Scan for the cell matching the given text and deliver its (X, Y) coordinate at center. 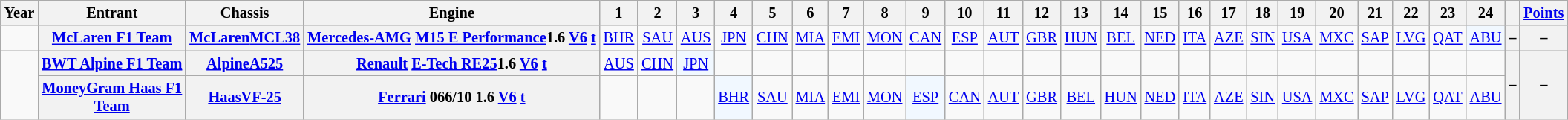
3 (696, 13)
24 (1486, 13)
2 (658, 13)
14 (1121, 13)
Engine (451, 13)
McLaren F1 Team (111, 38)
19 (1297, 13)
HaasVF-25 (245, 97)
11 (1004, 13)
AlpineA525 (245, 63)
8 (885, 13)
Mercedes-AMG M15 E Performance1.6 V6 t (451, 38)
Year (19, 13)
Renault E-Tech RE251.6 V6 t (451, 63)
15 (1160, 13)
Points (1543, 13)
18 (1262, 13)
16 (1195, 13)
Entrant (111, 13)
BWT Alpine F1 Team (111, 63)
MoneyGram Haas F1 Team (111, 97)
13 (1081, 13)
12 (1042, 13)
23 (1448, 13)
21 (1375, 13)
20 (1336, 13)
Ferrari 066/10 1.6 V6 t (451, 97)
McLarenMCL38 (245, 38)
22 (1411, 13)
7 (846, 13)
5 (772, 13)
Chassis (245, 13)
17 (1228, 13)
10 (965, 13)
6 (811, 13)
4 (734, 13)
9 (925, 13)
1 (619, 13)
